Provide the (x, y) coordinate of the cell's center where the given text is located.  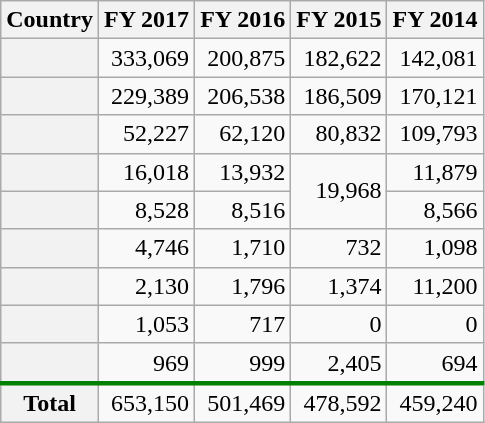
FY 2016 (243, 20)
170,121 (435, 96)
1,710 (243, 248)
182,622 (339, 58)
FY 2015 (339, 20)
2,405 (339, 363)
717 (243, 324)
8,516 (243, 210)
62,120 (243, 134)
229,389 (146, 96)
1,053 (146, 324)
FY 2014 (435, 20)
Country (50, 20)
8,528 (146, 210)
52,227 (146, 134)
694 (435, 363)
FY 2017 (146, 20)
11,200 (435, 286)
206,538 (243, 96)
4,746 (146, 248)
8,566 (435, 210)
1,374 (339, 286)
142,081 (435, 58)
1,098 (435, 248)
11,879 (435, 172)
459,240 (435, 403)
Total (50, 403)
186,509 (339, 96)
109,793 (435, 134)
969 (146, 363)
653,150 (146, 403)
501,469 (243, 403)
80,832 (339, 134)
1,796 (243, 286)
16,018 (146, 172)
333,069 (146, 58)
732 (339, 248)
999 (243, 363)
478,592 (339, 403)
13,932 (243, 172)
2,130 (146, 286)
200,875 (243, 58)
19,968 (339, 191)
